For the text-containing cell, return its midpoint in [x, y] coordinate format. 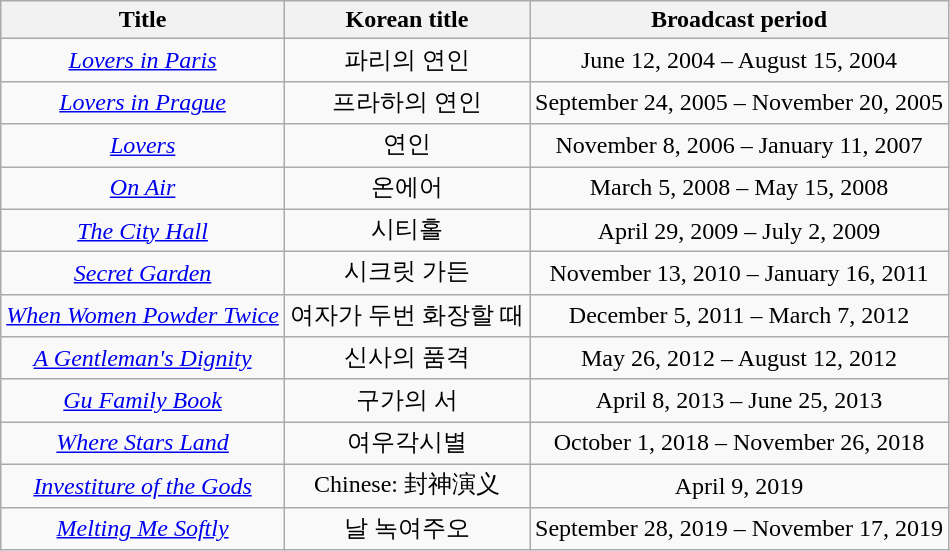
March 5, 2008 – May 15, 2008 [740, 188]
여자가 두번 화장할 때 [406, 316]
신사의 품격 [406, 358]
Broadcast period [740, 20]
프라하의 연인 [406, 102]
Chinese: 封神演义 [406, 486]
온에어 [406, 188]
April 9, 2019 [740, 486]
May 26, 2012 – August 12, 2012 [740, 358]
Secret Garden [143, 274]
여우각시별 [406, 444]
A Gentleman's Dignity [143, 358]
September 28, 2019 – November 17, 2019 [740, 528]
April 29, 2009 – July 2, 2009 [740, 230]
December 5, 2011 – March 7, 2012 [740, 316]
Investiture of the Gods [143, 486]
Gu Family Book [143, 400]
Lovers in Prague [143, 102]
연인 [406, 146]
November 8, 2006 – January 11, 2007 [740, 146]
Lovers [143, 146]
Melting Me Softly [143, 528]
October 1, 2018 – November 26, 2018 [740, 444]
Korean title [406, 20]
시티홀 [406, 230]
시크릿 가든 [406, 274]
Title [143, 20]
구가의 서 [406, 400]
September 24, 2005 – November 20, 2005 [740, 102]
April 8, 2013 – June 25, 2013 [740, 400]
파리의 연인 [406, 60]
The City Hall [143, 230]
Where Stars Land [143, 444]
날 녹여주오 [406, 528]
November 13, 2010 – January 16, 2011 [740, 274]
On Air [143, 188]
Lovers in Paris [143, 60]
When Women Powder Twice [143, 316]
June 12, 2004 – August 15, 2004 [740, 60]
